Find where the given text appears and provide that cell's center as [X, Y] coordinate. 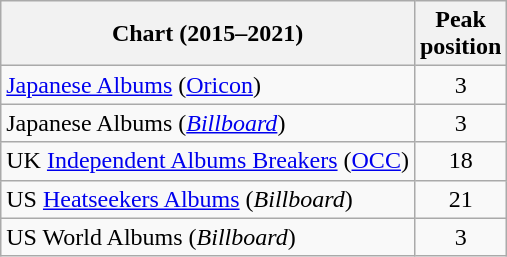
Japanese Albums (Billboard) [208, 123]
Japanese Albums (Oricon) [208, 85]
Chart (2015–2021) [208, 34]
Peakposition [460, 34]
US Heatseekers Albums (Billboard) [208, 199]
21 [460, 199]
UK Independent Albums Breakers (OCC) [208, 161]
18 [460, 161]
US World Albums (Billboard) [208, 237]
